Search for the cell housing the specified text and yield its [X, Y] center coordinate. 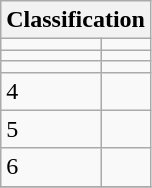
4 [52, 91]
6 [52, 167]
Classification [76, 20]
5 [52, 129]
